Identify which cell holds the provided text, then report its (x, y) central coordinate. 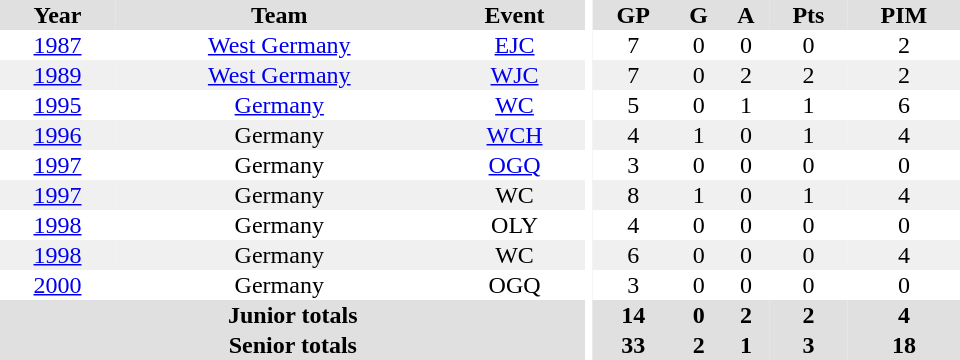
1995 (58, 105)
WCH (515, 135)
18 (904, 345)
PIM (904, 15)
Senior totals (293, 345)
A (746, 15)
1996 (58, 135)
Team (280, 15)
EJC (515, 45)
33 (633, 345)
Year (58, 15)
5 (633, 105)
Junior totals (293, 315)
Event (515, 15)
GP (633, 15)
Pts (808, 15)
G (698, 15)
2000 (58, 285)
1987 (58, 45)
1989 (58, 75)
14 (633, 315)
8 (633, 195)
OLY (515, 225)
WJC (515, 75)
